Capture the cell that displays the provided text and extract its [X, Y] central coordinate. 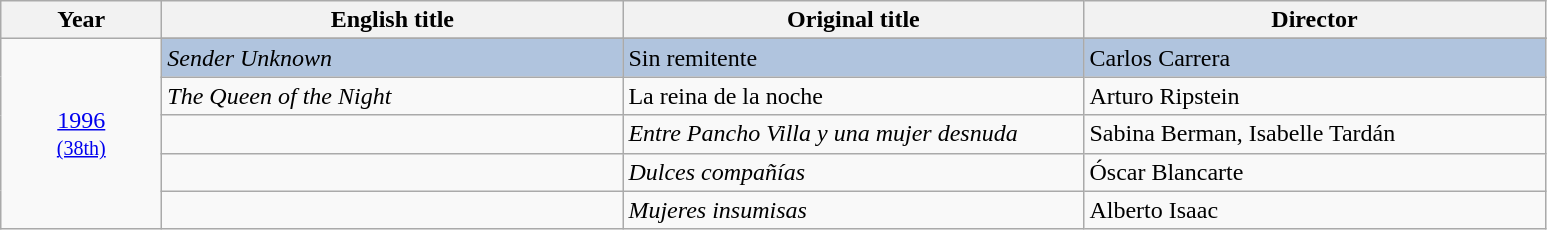
Carlos Carrera [1314, 58]
Arturo Ripstein [1314, 96]
Year [82, 20]
English title [392, 20]
Óscar Blancarte [1314, 172]
Sender Unknown [392, 58]
Original title [854, 20]
Director [1314, 20]
1996(38th) [82, 134]
The Queen of the Night [392, 96]
Entre Pancho Villa y una mujer desnuda [854, 134]
Alberto Isaac [1314, 210]
Sabina Berman, Isabelle Tardán [1314, 134]
La reina de la noche [854, 96]
Dulces compañías [854, 172]
Mujeres insumisas [854, 210]
Sin remitente [854, 58]
